For the text-containing cell, return its midpoint in (x, y) coordinate format. 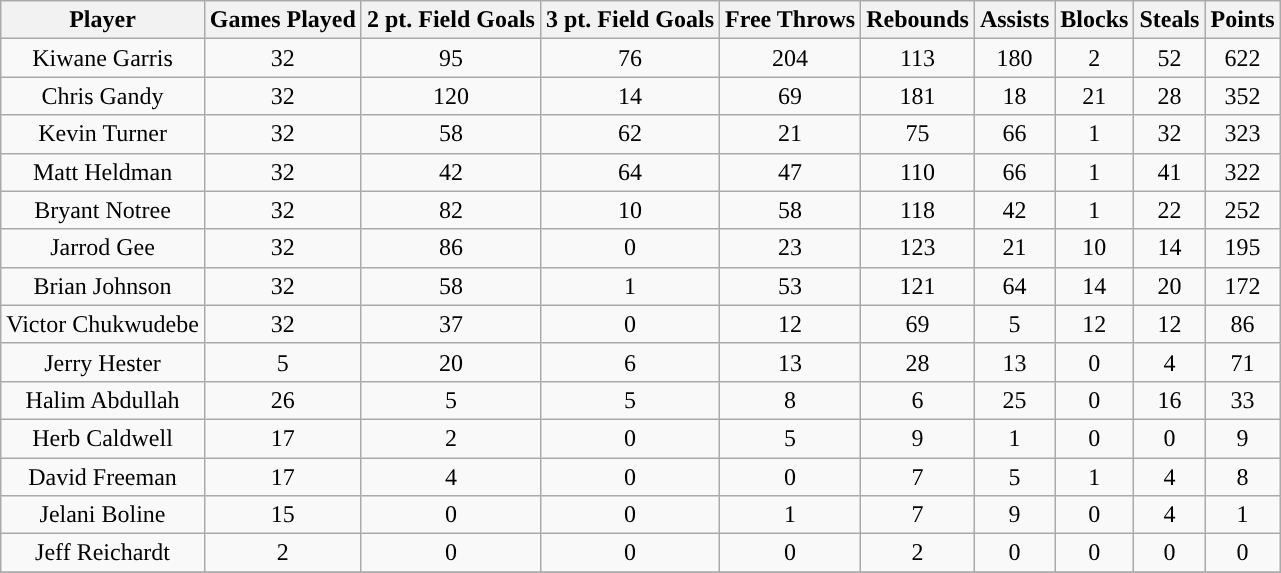
David Freeman (103, 477)
180 (1014, 58)
352 (1242, 96)
Bryant Notree (103, 210)
622 (1242, 58)
118 (918, 210)
2 pt. Field Goals (450, 20)
62 (630, 134)
Chris Gandy (103, 96)
22 (1170, 210)
172 (1242, 286)
52 (1170, 58)
Blocks (1094, 20)
Games Played (282, 20)
75 (918, 134)
76 (630, 58)
Victor Chukwudebe (103, 324)
Jelani Boline (103, 515)
37 (450, 324)
Player (103, 20)
26 (282, 400)
Jeff Reichardt (103, 553)
25 (1014, 400)
41 (1170, 172)
121 (918, 286)
Jarrod Gee (103, 248)
Jerry Hester (103, 362)
82 (450, 210)
71 (1242, 362)
113 (918, 58)
Kiwane Garris (103, 58)
110 (918, 172)
3 pt. Field Goals (630, 20)
16 (1170, 400)
195 (1242, 248)
53 (790, 286)
Free Throws (790, 20)
323 (1242, 134)
Points (1242, 20)
Herb Caldwell (103, 438)
Steals (1170, 20)
204 (790, 58)
181 (918, 96)
Brian Johnson (103, 286)
Halim Abdullah (103, 400)
Kevin Turner (103, 134)
322 (1242, 172)
123 (918, 248)
Assists (1014, 20)
95 (450, 58)
23 (790, 248)
33 (1242, 400)
15 (282, 515)
47 (790, 172)
18 (1014, 96)
252 (1242, 210)
Rebounds (918, 20)
120 (450, 96)
Matt Heldman (103, 172)
